Extract the (X, Y) coordinate from the center of the cell holding the provided text.  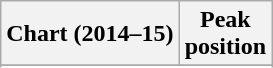
Chart (2014–15) (90, 34)
Peakposition (225, 34)
